From the cell containing the given text, extract its center point as (X, Y) coordinate. 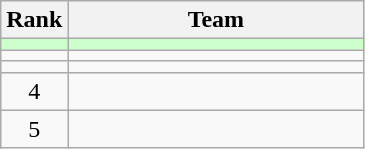
5 (34, 129)
4 (34, 91)
Rank (34, 20)
Team (216, 20)
